Find where the given text appears and provide that cell's center as (X, Y) coordinate. 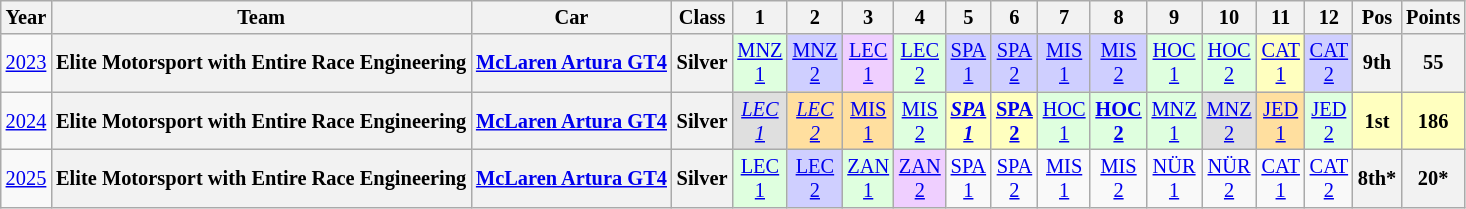
20* (1433, 178)
4 (920, 17)
1 (760, 17)
ZAN2 (920, 178)
5 (969, 17)
8th* (1377, 178)
Car (572, 17)
2023 (26, 63)
JED1 (1281, 121)
Points (1433, 17)
Class (702, 17)
NÜR2 (1230, 178)
8 (1118, 17)
Pos (1377, 17)
Year (26, 17)
7 (1064, 17)
3 (868, 17)
12 (1329, 17)
9 (1174, 17)
ZAN1 (868, 178)
1st (1377, 121)
11 (1281, 17)
55 (1433, 63)
6 (1014, 17)
10 (1230, 17)
9th (1377, 63)
2024 (26, 121)
Team (261, 17)
2025 (26, 178)
NÜR1 (1174, 178)
JED2 (1329, 121)
2 (814, 17)
186 (1433, 121)
